Determine the (x, y) coordinate at the center of the cell enclosing the given text.  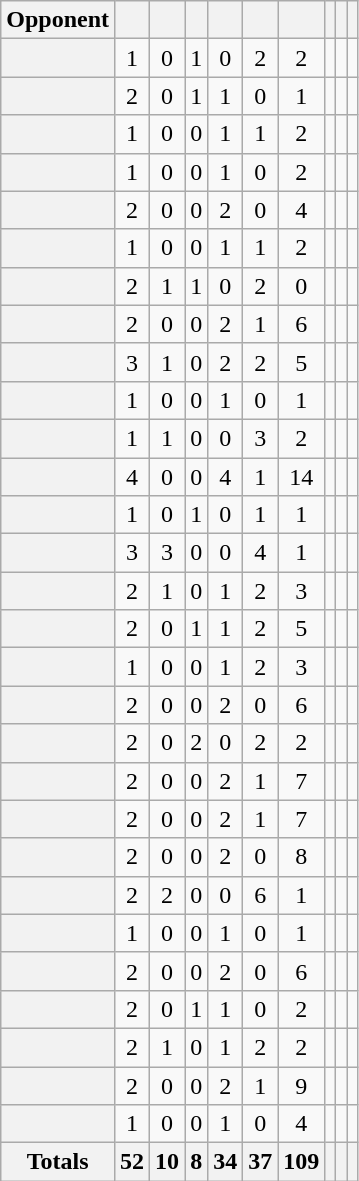
9 (302, 1085)
34 (226, 1162)
Opponent (58, 20)
14 (302, 477)
109 (302, 1162)
Totals (58, 1162)
52 (132, 1162)
10 (168, 1162)
37 (260, 1162)
